Provide the [x, y] coordinate of the cell's center where the given text is located.  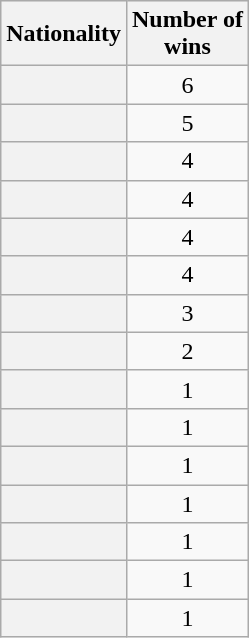
6 [187, 85]
3 [187, 313]
Number ofwins [187, 34]
5 [187, 123]
2 [187, 351]
Nationality [64, 34]
